Output the [x, y] coordinate of the center of the cell containing the given text.  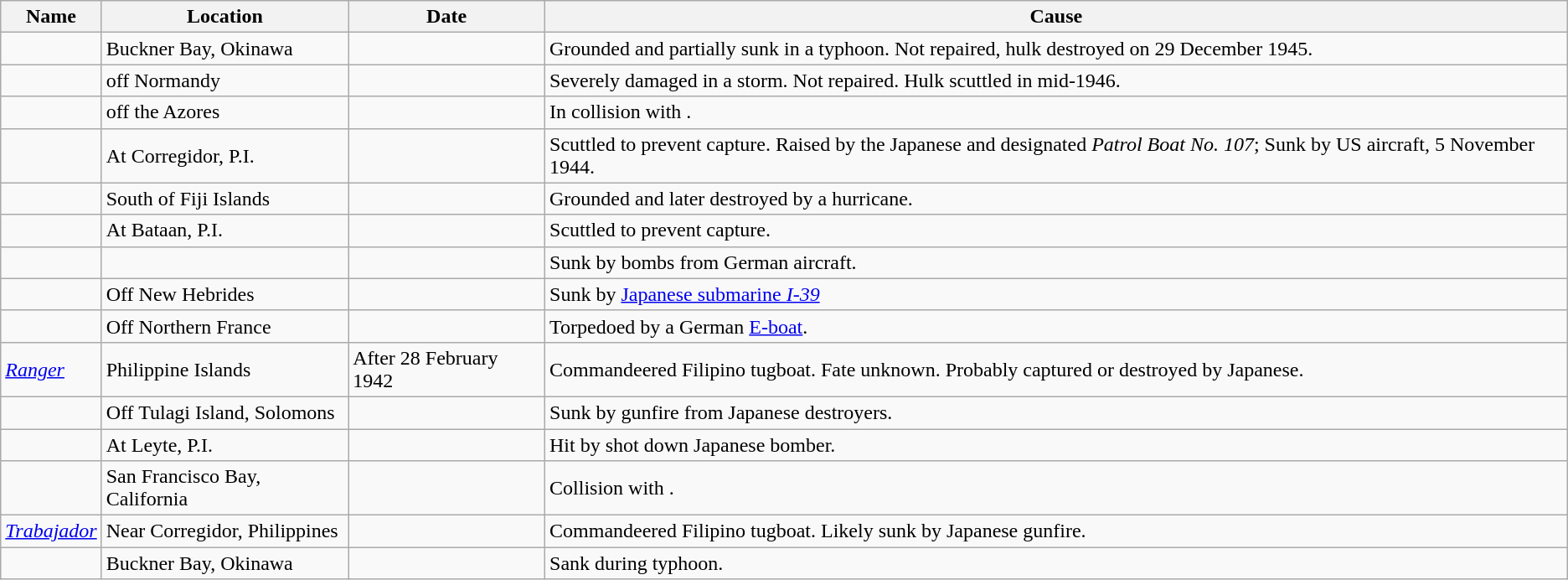
South of Fiji Islands [224, 199]
Name [51, 17]
Hit by shot down Japanese bomber. [1057, 445]
Torpedoed by a German E-boat. [1057, 326]
Cause [1057, 17]
At Bataan, P.I. [224, 230]
Location [224, 17]
Commandeered Filipino tugboat. Likely sunk by Japanese gunfire. [1057, 531]
off the Azores [224, 112]
Off Tulagi Island, Solomons [224, 412]
San Francisco Bay, California [224, 488]
off Normandy [224, 80]
Collision with . [1057, 488]
Philippine Islands [224, 369]
Date [447, 17]
Off New Hebrides [224, 294]
Scuttled to prevent capture. Raised by the Japanese and designated Patrol Boat No. 107; Sunk by US aircraft, 5 November 1944. [1057, 156]
Grounded and later destroyed by a hurricane. [1057, 199]
Sank during typhoon. [1057, 563]
At Leyte, P.I. [224, 445]
Sunk by bombs from German aircraft. [1057, 262]
Commandeered Filipino tugboat. Fate unknown. Probably captured or destroyed by Japanese. [1057, 369]
At Corregidor, P.I. [224, 156]
Near Corregidor, Philippines [224, 531]
Ranger [51, 369]
Sunk by gunfire from Japanese destroyers. [1057, 412]
Trabajador [51, 531]
Grounded and partially sunk in a typhoon. Not repaired, hulk destroyed on 29 December 1945. [1057, 49]
In collision with . [1057, 112]
Scuttled to prevent capture. [1057, 230]
Severely damaged in a storm. Not repaired. Hulk scuttled in mid-1946. [1057, 80]
Sunk by Japanese submarine I-39 [1057, 294]
Off Northern France [224, 326]
After 28 February 1942 [447, 369]
